From the cell containing the given text, extract its center point as (X, Y) coordinate. 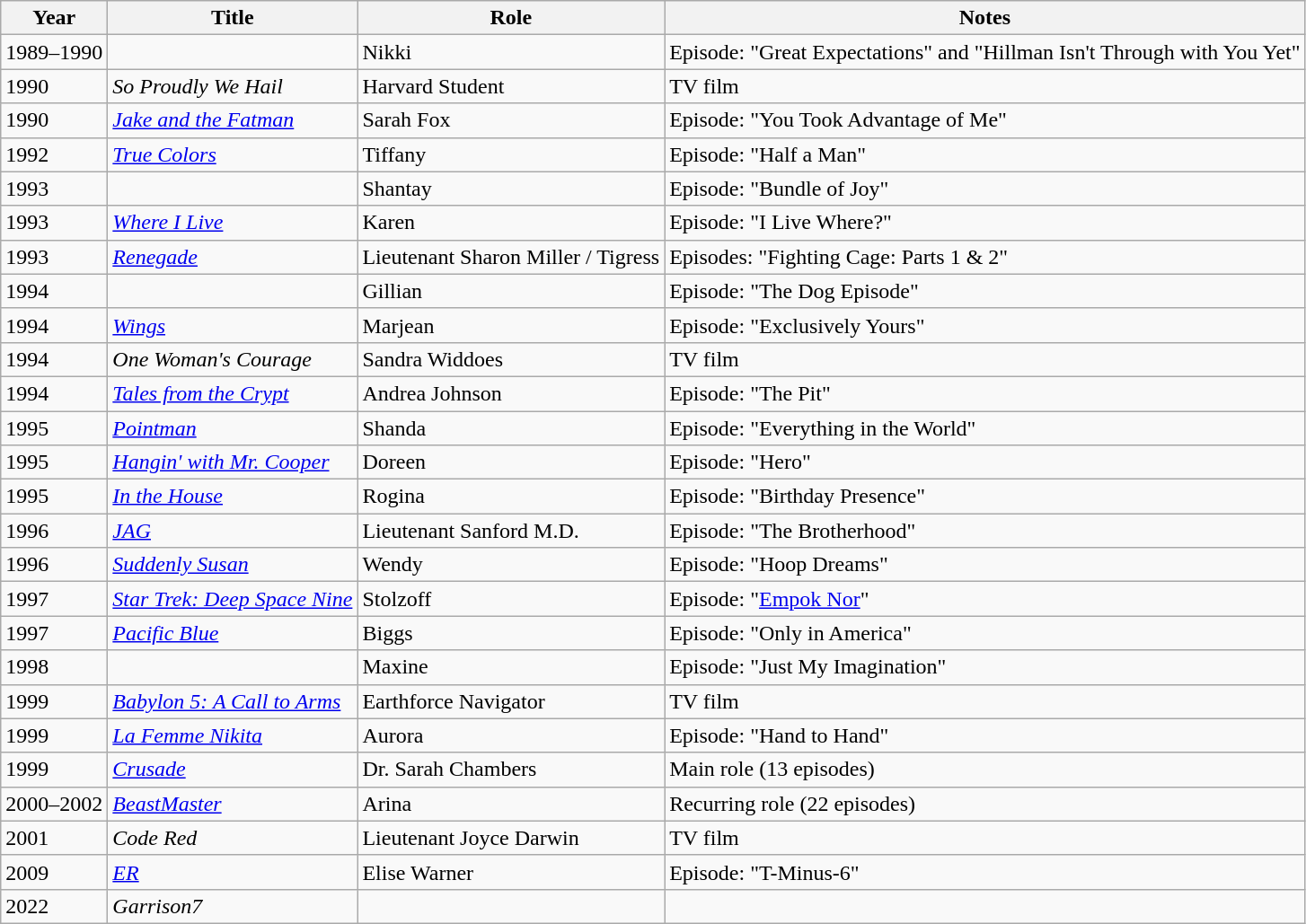
So Proudly We Hail (233, 86)
Dr. Sarah Chambers (511, 770)
Lieutenant Sharon Miller / Tigress (511, 257)
Year (54, 18)
Where I Live (233, 223)
Episode: "Bundle of Joy" (984, 189)
BeastMaster (233, 804)
Episode: "You Took Advantage of Me" (984, 120)
Episode: "Hoop Dreams" (984, 565)
Shantay (511, 189)
Crusade (233, 770)
Stolzoff (511, 599)
JAG (233, 531)
Earthforce Navigator (511, 701)
Hangin' with Mr. Cooper (233, 462)
Elise Warner (511, 872)
Title (233, 18)
Episode: "Great Expectations" and "Hillman Isn't Through with You Yet" (984, 52)
Sandra Widdoes (511, 359)
2022 (54, 906)
Rogina (511, 497)
Garrison7 (233, 906)
Episode: "Half a Man" (984, 154)
Pacific Blue (233, 633)
Episode: "The Brotherhood" (984, 531)
Lieutenant Sanford M.D. (511, 531)
ER (233, 872)
Maxine (511, 667)
2000–2002 (54, 804)
Episode: "T-Minus-6" (984, 872)
In the House (233, 497)
2001 (54, 838)
Recurring role (22 episodes) (984, 804)
Jake and the Fatman (233, 120)
Doreen (511, 462)
Role (511, 18)
Gillian (511, 291)
Wendy (511, 565)
Biggs (511, 633)
Star Trek: Deep Space Nine (233, 599)
Episode: "Only in America" (984, 633)
Episode: "The Dog Episode" (984, 291)
True Colors (233, 154)
Arina (511, 804)
1989–1990 (54, 52)
One Woman's Courage (233, 359)
Main role (13 episodes) (984, 770)
Episode: "Empok Nor" (984, 599)
Tales from the Crypt (233, 393)
Shanda (511, 428)
Sarah Fox (511, 120)
Tiffany (511, 154)
Karen (511, 223)
Episode: "Hero" (984, 462)
Pointman (233, 428)
Notes (984, 18)
Code Red (233, 838)
1992 (54, 154)
Episode: "Birthday Presence" (984, 497)
Harvard Student (511, 86)
La Femme Nikita (233, 735)
2009 (54, 872)
Nikki (511, 52)
Episode: "Hand to Hand" (984, 735)
Aurora (511, 735)
Wings (233, 325)
1998 (54, 667)
Episode: "I Live Where?" (984, 223)
Lieutenant Joyce Darwin (511, 838)
Episode: "The Pit" (984, 393)
Andrea Johnson (511, 393)
Episode: "Just My Imagination" (984, 667)
Episode: "Everything in the World" (984, 428)
Babylon 5: A Call to Arms (233, 701)
Marjean (511, 325)
Suddenly Susan (233, 565)
Renegade (233, 257)
Episodes: "Fighting Cage: Parts 1 & 2" (984, 257)
Episode: "Exclusively Yours" (984, 325)
